Return (x, y) of the center of cell containing provided text 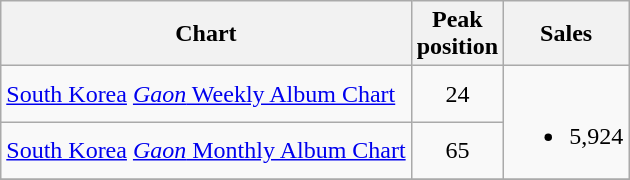
South Korea Gaon Weekly Album Chart (206, 94)
South Korea Gaon Monthly Album Chart (206, 150)
Sales (566, 34)
65 (457, 150)
Peakposition (457, 34)
24 (457, 94)
Chart (206, 34)
5,924 (566, 122)
